Locate the cell with the specified text and output its [X, Y] center coordinate. 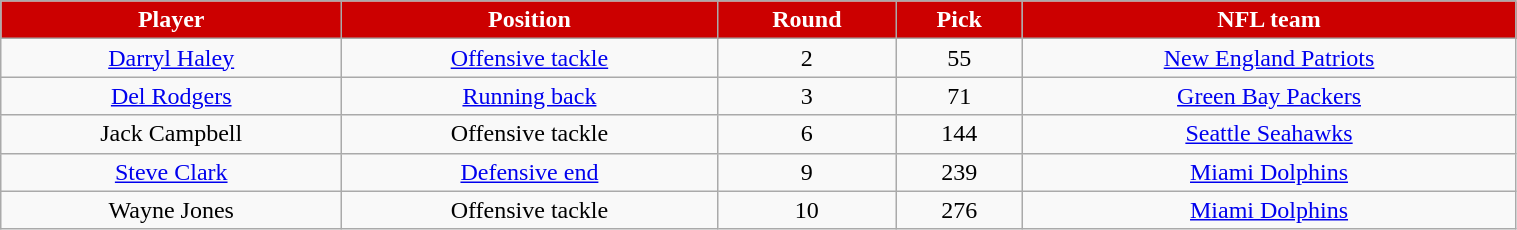
55 [959, 58]
9 [806, 172]
239 [959, 172]
10 [806, 210]
Seattle Seahawks [1269, 134]
Pick [959, 20]
3 [806, 96]
Green Bay Packers [1269, 96]
Darryl Haley [172, 58]
Wayne Jones [172, 210]
144 [959, 134]
Round [806, 20]
Del Rodgers [172, 96]
276 [959, 210]
Position [530, 20]
Defensive end [530, 172]
71 [959, 96]
Player [172, 20]
Running back [530, 96]
2 [806, 58]
New England Patriots [1269, 58]
NFL team [1269, 20]
Jack Campbell [172, 134]
Steve Clark [172, 172]
6 [806, 134]
